Return the (X, Y) coordinate for the center point of the cell that contains the specified text.  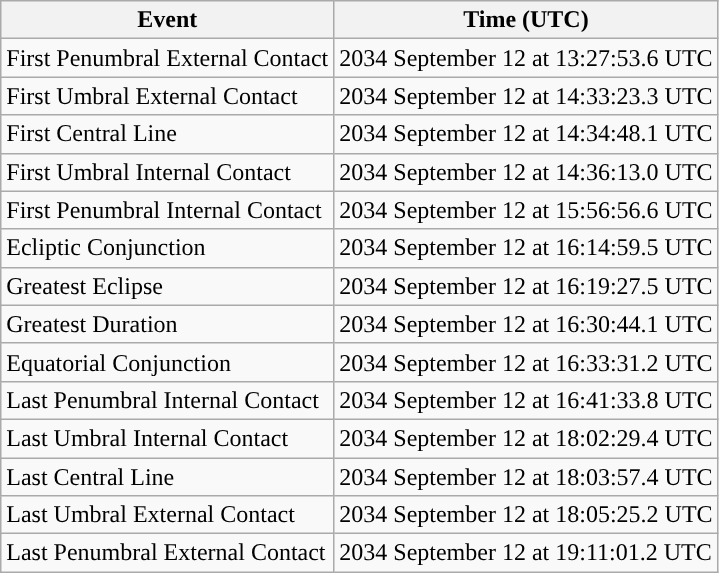
2034 September 12 at 14:34:48.1 UTC (526, 134)
2034 September 12 at 19:11:01.2 UTC (526, 553)
Last Umbral External Contact (168, 515)
2034 September 12 at 18:03:57.4 UTC (526, 477)
2034 September 12 at 18:02:29.4 UTC (526, 438)
2034 September 12 at 16:14:59.5 UTC (526, 248)
Last Penumbral Internal Contact (168, 400)
Greatest Eclipse (168, 286)
First Umbral External Contact (168, 96)
Last Umbral Internal Contact (168, 438)
2034 September 12 at 16:33:31.2 UTC (526, 362)
2034 September 12 at 16:30:44.1 UTC (526, 324)
First Penumbral Internal Contact (168, 210)
Event (168, 20)
2034 September 12 at 18:05:25.2 UTC (526, 515)
First Umbral Internal Contact (168, 172)
Last Penumbral External Contact (168, 553)
2034 September 12 at 16:19:27.5 UTC (526, 286)
2034 September 12 at 15:56:56.6 UTC (526, 210)
2034 September 12 at 13:27:53.6 UTC (526, 58)
First Central Line (168, 134)
2034 September 12 at 16:41:33.8 UTC (526, 400)
Equatorial Conjunction (168, 362)
Last Central Line (168, 477)
First Penumbral External Contact (168, 58)
2034 September 12 at 14:33:23.3 UTC (526, 96)
Ecliptic Conjunction (168, 248)
Greatest Duration (168, 324)
2034 September 12 at 14:36:13.0 UTC (526, 172)
Time (UTC) (526, 20)
